Output the (x, y) coordinate of the center of the cell containing the given text.  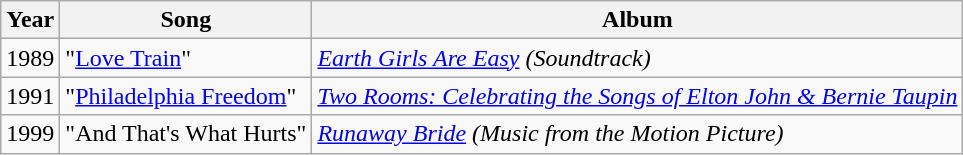
Song (186, 20)
"Philadelphia Freedom" (186, 96)
Runaway Bride (Music from the Motion Picture) (638, 134)
"Love Train" (186, 58)
1991 (30, 96)
1989 (30, 58)
Album (638, 20)
Earth Girls Are Easy (Soundtrack) (638, 58)
1999 (30, 134)
"And That's What Hurts" (186, 134)
Two Rooms: Celebrating the Songs of Elton John & Bernie Taupin (638, 96)
Year (30, 20)
